Provide the (X, Y) coordinate of the cell's center where the given text is located.  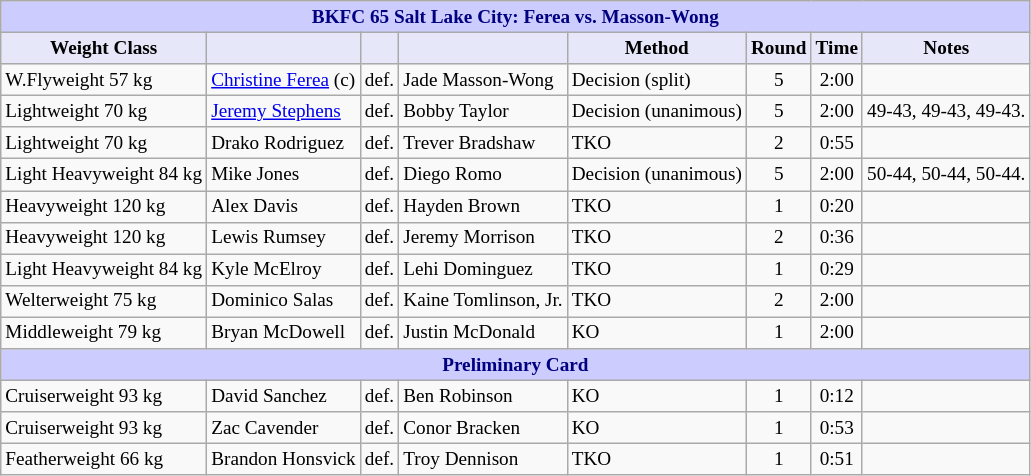
Time (836, 48)
Kyle McElroy (284, 270)
Ben Robinson (483, 396)
Lehi Dominguez (483, 270)
Zac Cavender (284, 428)
Justin McDonald (483, 333)
Welterweight 75 kg (104, 301)
Bryan McDowell (284, 333)
Round (778, 48)
Notes (946, 48)
0:36 (836, 238)
Decision (split) (656, 80)
0:53 (836, 428)
Drako Rodriguez (284, 143)
Mike Jones (284, 175)
Jeremy Stephens (284, 111)
Diego Romo (483, 175)
50-44, 50-44, 50-44. (946, 175)
Troy Dennison (483, 460)
Conor Bracken (483, 428)
Method (656, 48)
W.Flyweight 57 kg (104, 80)
Jade Masson-Wong (483, 80)
Preliminary Card (516, 365)
49-43, 49-43, 49-43. (946, 111)
0:29 (836, 270)
Hayden Brown (483, 206)
Trever Bradshaw (483, 143)
Kaine Tomlinson, Jr. (483, 301)
0:51 (836, 460)
Jeremy Morrison (483, 238)
Middleweight 79 kg (104, 333)
0:20 (836, 206)
Featherweight 66 kg (104, 460)
Bobby Taylor (483, 111)
BKFC 65 Salt Lake City: Ferea vs. Masson-Wong (516, 17)
Christine Ferea (c) (284, 80)
Brandon Honsvick (284, 460)
Dominico Salas (284, 301)
Lewis Rumsey (284, 238)
0:12 (836, 396)
David Sanchez (284, 396)
Weight Class (104, 48)
0:55 (836, 143)
Alex Davis (284, 206)
